Scan for the cell matching the given text and deliver its [X, Y] coordinate at center. 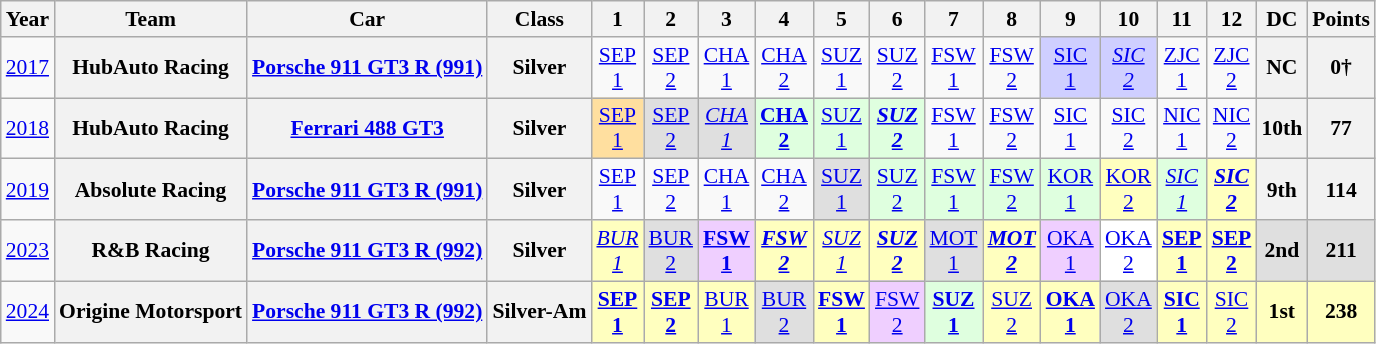
Team [150, 19]
6 [898, 19]
NIC2 [1232, 128]
7 [953, 19]
Car [367, 19]
2018 [28, 128]
114 [1341, 190]
2017 [28, 68]
MOT2 [1012, 250]
KOR2 [1128, 190]
KOR1 [1070, 190]
1st [1282, 312]
2023 [28, 250]
ZJC1 [1182, 68]
Origine Motorsport [150, 312]
MOT1 [953, 250]
Class [539, 19]
NC [1282, 68]
1 [617, 19]
0† [1341, 68]
Points [1341, 19]
Silver-Am [539, 312]
Ferrari 488 GT3 [367, 128]
2019 [28, 190]
2024 [28, 312]
ZJC2 [1232, 68]
NIC1 [1182, 128]
238 [1341, 312]
8 [1012, 19]
DC [1282, 19]
10 [1128, 19]
2 [672, 19]
Absolute Racing [150, 190]
12 [1232, 19]
3 [726, 19]
77 [1341, 128]
4 [784, 19]
9th [1282, 190]
211 [1341, 250]
R&B Racing [150, 250]
11 [1182, 19]
9 [1070, 19]
5 [842, 19]
10th [1282, 128]
Year [28, 19]
2nd [1282, 250]
